From the cell containing the given text, extract its center point as [x, y] coordinate. 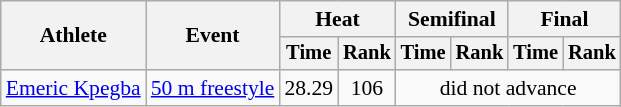
Athlete [74, 36]
did not advance [508, 88]
Emeric Kpegba [74, 88]
50 m freestyle [213, 88]
Final [564, 19]
Semifinal [452, 19]
Heat [337, 19]
Event [213, 36]
28.29 [308, 88]
106 [367, 88]
